Detect which cell encompasses the target text, then output its (x, y) center coordinate. 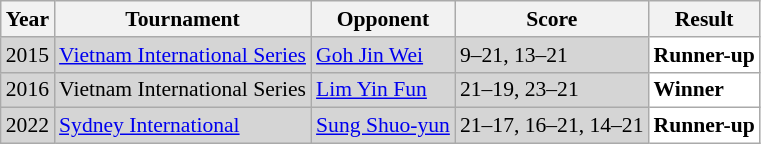
Tournament (182, 19)
21–17, 16–21, 14–21 (552, 126)
Winner (704, 90)
9–21, 13–21 (552, 55)
Goh Jin Wei (383, 55)
Sydney International (182, 126)
Opponent (383, 19)
2015 (28, 55)
Sung Shuo-yun (383, 126)
Score (552, 19)
Year (28, 19)
2016 (28, 90)
21–19, 23–21 (552, 90)
2022 (28, 126)
Lim Yin Fun (383, 90)
Result (704, 19)
